Determine the (x, y) coordinate at the center of the cell enclosing the given text.  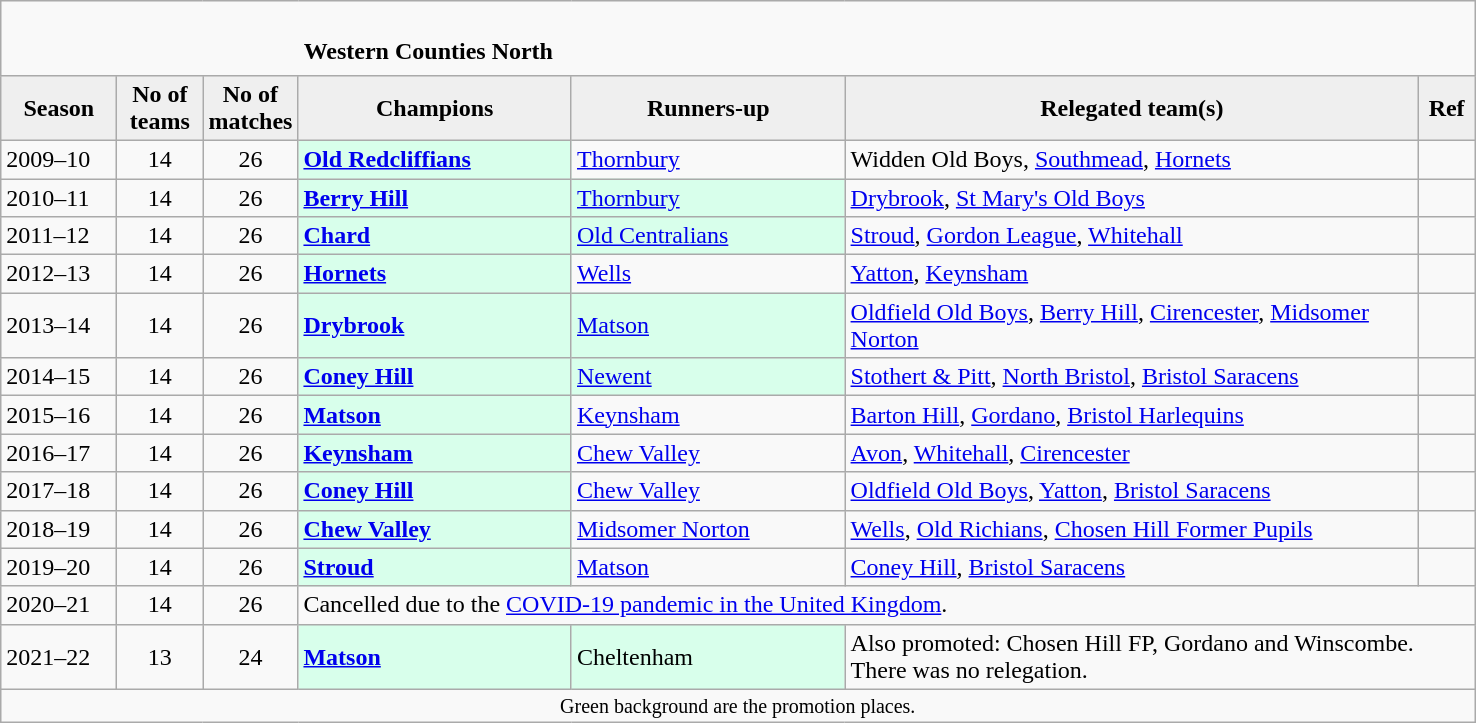
2011–12 (59, 236)
2016–17 (59, 453)
2017–18 (59, 491)
Also promoted: Chosen Hill FP, Gordano and Winscombe. There was no relegation. (1160, 656)
2013–14 (59, 326)
Barton Hill, Gordano, Bristol Harlequins (1132, 415)
2018–19 (59, 529)
Cheltenham (708, 656)
2012–13 (59, 274)
13 (160, 656)
2019–20 (59, 567)
No of matches (250, 108)
Old Centralians (708, 236)
Stroud, Gordon League, Whitehall (1132, 236)
Season (59, 108)
Drybrook, St Mary's Old Boys (1132, 197)
Newent (708, 377)
No of teams (160, 108)
Wells (708, 274)
Old Redcliffians (435, 159)
Yatton, Keynsham (1132, 274)
Ref (1447, 108)
2014–15 (59, 377)
Stothert & Pitt, North Bristol, Bristol Saracens (1132, 377)
2010–11 (59, 197)
Green background are the promotion places. (738, 706)
Oldfield Old Boys, Yatton, Bristol Saracens (1132, 491)
Hornets (435, 274)
2020–21 (59, 605)
Relegated team(s) (1132, 108)
24 (250, 656)
Champions (435, 108)
2015–16 (59, 415)
Midsomer Norton (708, 529)
Avon, Whitehall, Cirencester (1132, 453)
Runners-up (708, 108)
Coney Hill, Bristol Saracens (1132, 567)
Cancelled due to the COVID-19 pandemic in the United Kingdom. (886, 605)
2021–22 (59, 656)
Berry Hill (435, 197)
Drybrook (435, 326)
Chard (435, 236)
Wells, Old Richians, Chosen Hill Former Pupils (1132, 529)
Widden Old Boys, Southmead, Hornets (1132, 159)
2009–10 (59, 159)
Stroud (435, 567)
Oldfield Old Boys, Berry Hill, Cirencester, Midsomer Norton (1132, 326)
